From the cell containing the given text, extract its center point as [X, Y] coordinate. 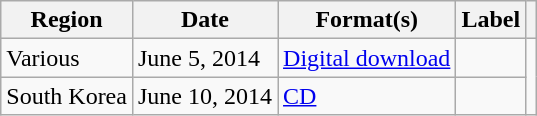
Format(s) [367, 20]
South Korea [67, 96]
Date [204, 20]
Region [67, 20]
Digital download [367, 58]
CD [367, 96]
June 5, 2014 [204, 58]
June 10, 2014 [204, 96]
Label [491, 20]
Various [67, 58]
